Detect which cell encompasses the target text, then output its [x, y] center coordinate. 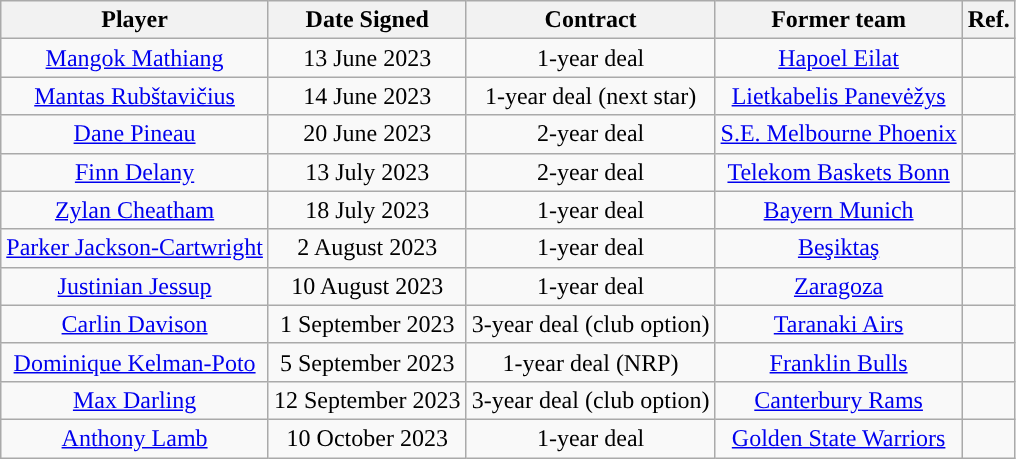
Hapoel Eilat [838, 58]
2 August 2023 [367, 248]
20 June 2023 [367, 134]
Franklin Bulls [838, 362]
Lietkabelis Panevėžys [838, 96]
Carlin Davison [135, 324]
Date Signed [367, 20]
Telekom Baskets Bonn [838, 172]
S.E. Melbourne Phoenix [838, 134]
Taranaki Airs [838, 324]
13 June 2023 [367, 58]
1-year deal (NRP) [590, 362]
Anthony Lamb [135, 438]
12 September 2023 [367, 400]
Justinian Jessup [135, 286]
10 August 2023 [367, 286]
Zylan Cheatham [135, 210]
18 July 2023 [367, 210]
Zaragoza [838, 286]
Player [135, 20]
Former team [838, 20]
1 September 2023 [367, 324]
14 June 2023 [367, 96]
Ref. [988, 20]
1-year deal (next star) [590, 96]
Mangok Mathiang [135, 58]
10 October 2023 [367, 438]
Parker Jackson-Cartwright [135, 248]
Max Darling [135, 400]
Beşiktaş [838, 248]
Dominique Kelman-Poto [135, 362]
Canterbury Rams [838, 400]
Dane Pineau [135, 134]
Finn Delany [135, 172]
5 September 2023 [367, 362]
Mantas Rubštavičius [135, 96]
Golden State Warriors [838, 438]
Contract [590, 20]
Bayern Munich [838, 210]
13 July 2023 [367, 172]
